Scan for the cell matching the given text and deliver its (X, Y) coordinate at center. 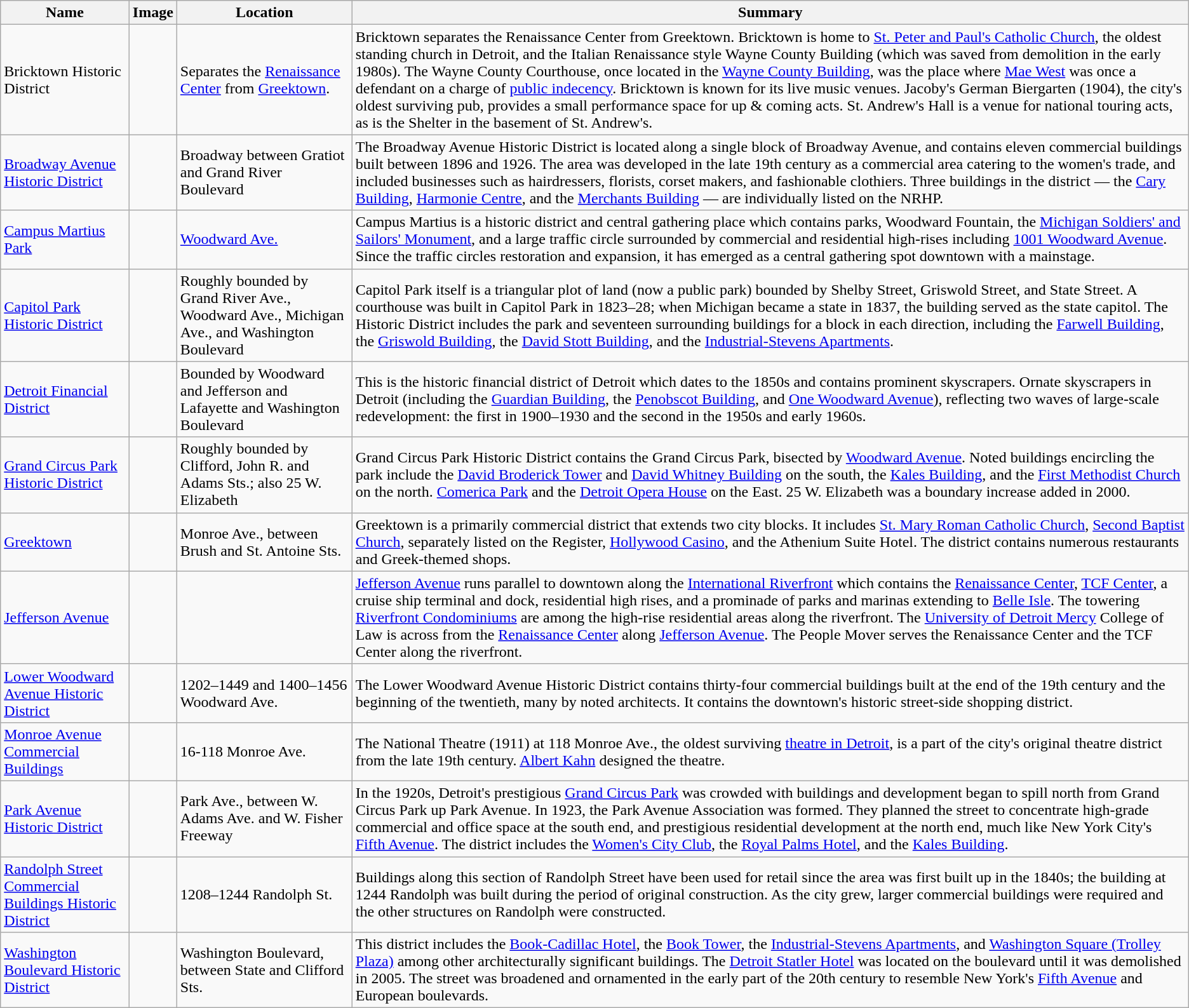
Woodward Ave. (264, 239)
Roughly bounded by Grand River Ave., Woodward Ave., Michigan Ave., and Washington Boulevard (264, 315)
Randolph Street Commercial Buildings Historic District (65, 894)
Summary (770, 13)
Jefferson Avenue (65, 617)
Washington Boulevard Historic District (65, 971)
Washington Boulevard, between State and Clifford Sts. (264, 971)
Park Ave., between W. Adams Ave. and W. Fisher Freeway (264, 818)
Monroe Avenue Commercial Buildings (65, 751)
1208–1244 Randolph St. (264, 894)
Image (152, 13)
Bricktown Historic District (65, 80)
Greektown (65, 542)
Separates the Renaissance Center from Greektown. (264, 80)
Lower Woodward Avenue Historic District (65, 693)
Bounded by Woodward and Jefferson and Lafayette and Washington Boulevard (264, 399)
Park Avenue Historic District (65, 818)
Campus Martius Park (65, 239)
Capitol Park Historic District (65, 315)
Grand Circus Park Historic District (65, 475)
Monroe Ave., between Brush and St. Antoine Sts. (264, 542)
Detroit Financial District (65, 399)
16-118 Monroe Ave. (264, 751)
Broadway Avenue Historic District (65, 173)
Name (65, 13)
1202–1449 and 1400–1456 Woodward Ave. (264, 693)
Location (264, 13)
Roughly bounded by Clifford, John R. and Adams Sts.; also 25 W. Elizabeth (264, 475)
Broadway between Gratiot and Grand River Boulevard (264, 173)
